From the cell containing the given text, extract its center point as (X, Y) coordinate. 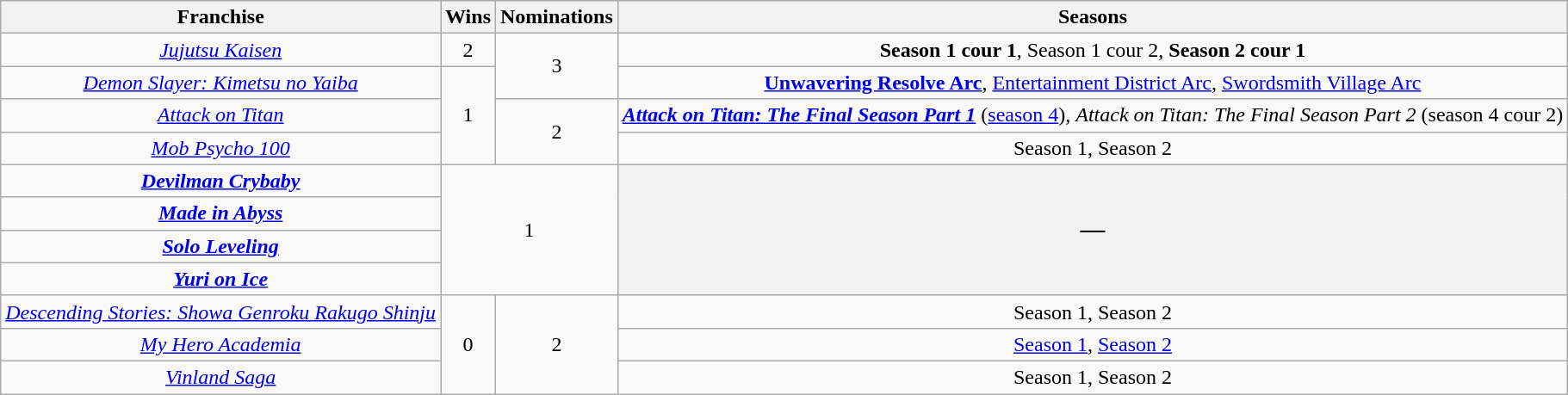
Wins (468, 17)
Franchise (220, 17)
Vinland Saga (220, 377)
Yuri on Ice (220, 279)
Season 1 cour 1, Season 1 cour 2, Season 2 cour 1 (1092, 50)
Mob Psycho 100 (220, 148)
0 (468, 344)
— (1092, 230)
Unwavering Resolve Arc, Entertainment District Arc, Swordsmith Village Arc (1092, 83)
Demon Slayer: Kimetsu no Yaiba (220, 83)
Attack on Titan (220, 115)
Seasons (1092, 17)
3 (557, 66)
Descending Stories: Showa Genroku Rakugo Shinju (220, 312)
Nominations (557, 17)
Jujutsu Kaisen (220, 50)
Attack on Titan: The Final Season Part 1 (season 4), Attack on Titan: The Final Season Part 2 (season 4 cour 2) (1092, 115)
Devilman Crybaby (220, 181)
Made in Abyss (220, 213)
My Hero Academia (220, 344)
Solo Leveling (220, 246)
